Scan for the cell matching the given text and deliver its (X, Y) coordinate at center. 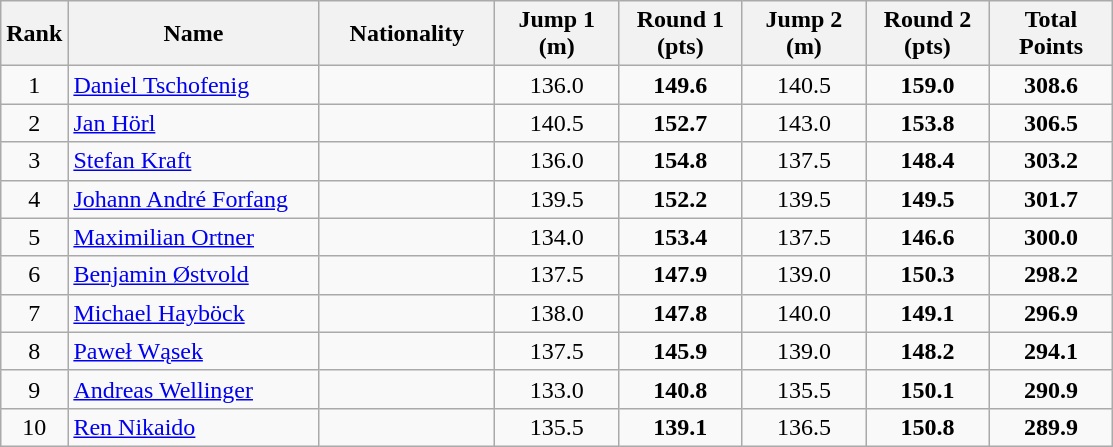
153.4 (681, 237)
2 (34, 123)
308.6 (1051, 85)
Maximilian Ortner (194, 237)
152.2 (681, 199)
145.9 (681, 351)
6 (34, 275)
140.0 (804, 313)
150.3 (928, 275)
Andreas Wellinger (194, 389)
150.8 (928, 427)
9 (34, 389)
Ren Nikaido (194, 427)
136.5 (804, 427)
159.0 (928, 85)
298.2 (1051, 275)
Daniel Tschofenig (194, 85)
8 (34, 351)
5 (34, 237)
Michael Hayböck (194, 313)
138.0 (557, 313)
147.8 (681, 313)
146.6 (928, 237)
152.7 (681, 123)
294.1 (1051, 351)
133.0 (557, 389)
153.8 (928, 123)
Total Points (1051, 34)
149.5 (928, 199)
290.9 (1051, 389)
3 (34, 161)
Benjamin Østvold (194, 275)
Jump 2 (m) (804, 34)
301.7 (1051, 199)
Stefan Kraft (194, 161)
147.9 (681, 275)
143.0 (804, 123)
10 (34, 427)
Paweł Wąsek (194, 351)
4 (34, 199)
303.2 (1051, 161)
148.4 (928, 161)
296.9 (1051, 313)
7 (34, 313)
149.1 (928, 313)
306.5 (1051, 123)
Round 1 (pts) (681, 34)
Johann André Forfang (194, 199)
1 (34, 85)
Jan Hörl (194, 123)
150.1 (928, 389)
148.2 (928, 351)
134.0 (557, 237)
Name (194, 34)
149.6 (681, 85)
Rank (34, 34)
300.0 (1051, 237)
Nationality (407, 34)
140.8 (681, 389)
154.8 (681, 161)
Round 2 (pts) (928, 34)
Jump 1 (m) (557, 34)
139.1 (681, 427)
289.9 (1051, 427)
